Capture the cell that displays the provided text and extract its [x, y] central coordinate. 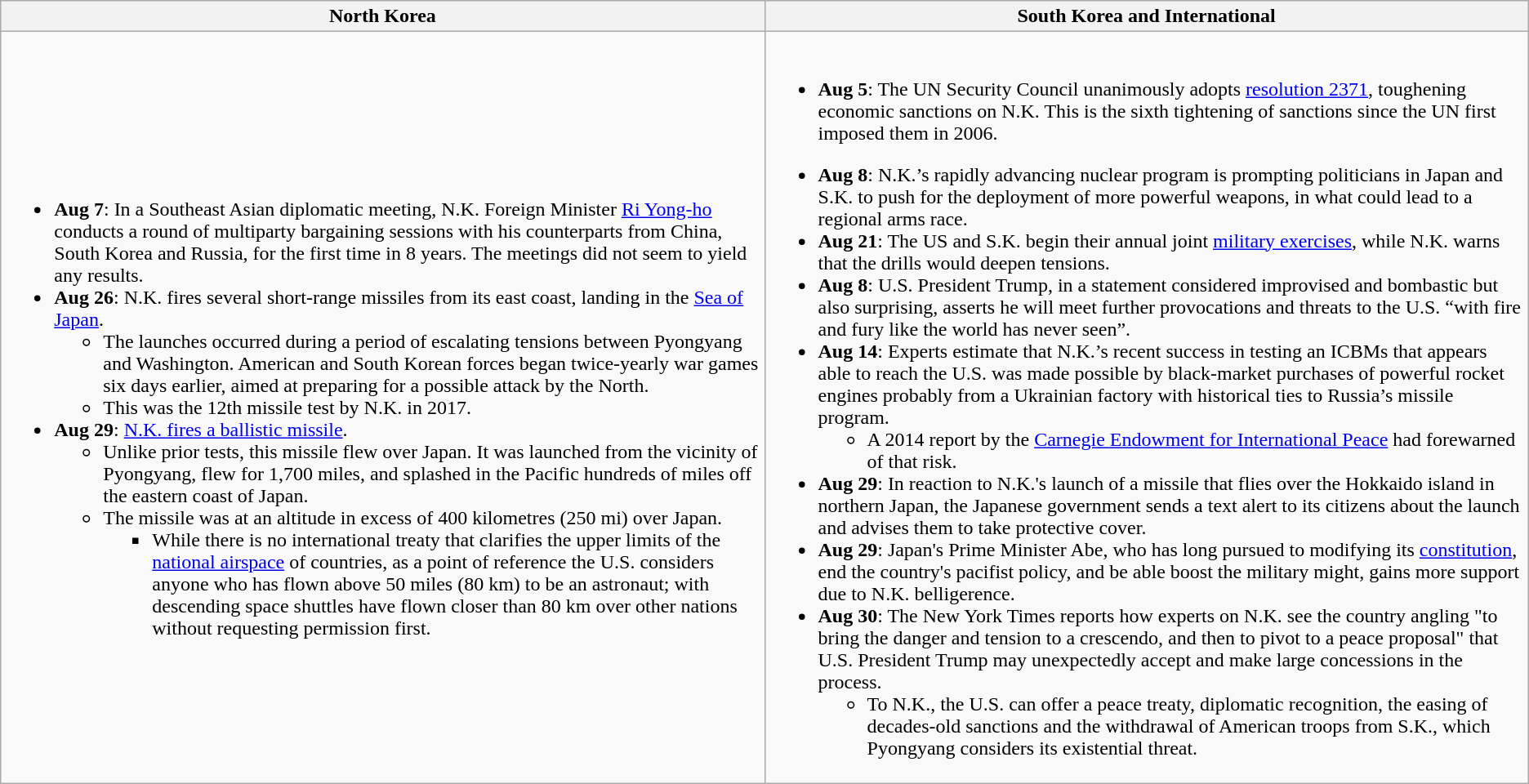
North Korea [382, 16]
South Korea and International [1147, 16]
